Capture the cell that displays the provided text and extract its [x, y] central coordinate. 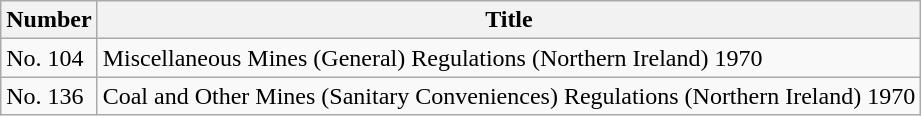
Title [509, 20]
Coal and Other Mines (Sanitary Conveniences) Regulations (Northern Ireland) 1970 [509, 96]
No. 136 [49, 96]
No. 104 [49, 58]
Number [49, 20]
Miscellaneous Mines (General) Regulations (Northern Ireland) 1970 [509, 58]
